Provide the (x, y) coordinate of the cell's center where the given text is located.  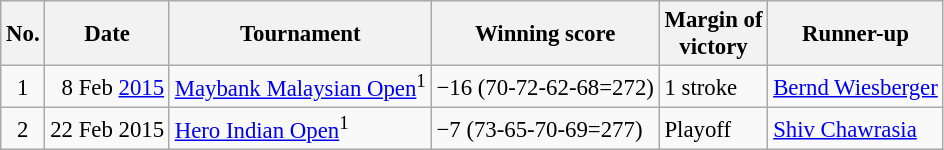
Maybank Malaysian Open1 (300, 87)
Shiv Chawrasia (856, 129)
22 Feb 2015 (107, 129)
1 stroke (714, 87)
Tournament (300, 34)
Bernd Wiesberger (856, 87)
1 (23, 87)
2 (23, 129)
8 Feb 2015 (107, 87)
Winning score (545, 34)
Margin ofvictory (714, 34)
Playoff (714, 129)
Hero Indian Open1 (300, 129)
Date (107, 34)
−16 (70-72-62-68=272) (545, 87)
No. (23, 34)
−7 (73-65-70-69=277) (545, 129)
Runner-up (856, 34)
